Determine the (x, y) coordinate at the center of the cell enclosing the given text.  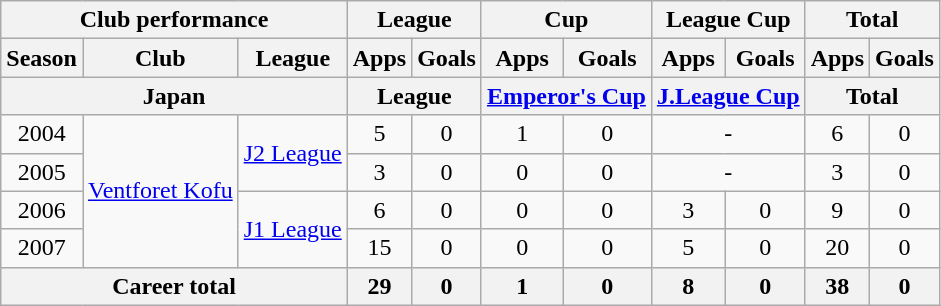
J1 League (292, 229)
2005 (42, 172)
2004 (42, 134)
Ventforet Kofu (160, 191)
League Cup (728, 20)
8 (688, 286)
Club performance (174, 20)
29 (379, 286)
Club (160, 58)
J.League Cup (728, 96)
2006 (42, 210)
Cup (566, 20)
20 (837, 248)
38 (837, 286)
9 (837, 210)
15 (379, 248)
2007 (42, 248)
Japan (174, 96)
Emperor's Cup (566, 96)
Season (42, 58)
J2 League (292, 153)
Career total (174, 286)
